Search for the cell housing the specified text and yield its (X, Y) center coordinate. 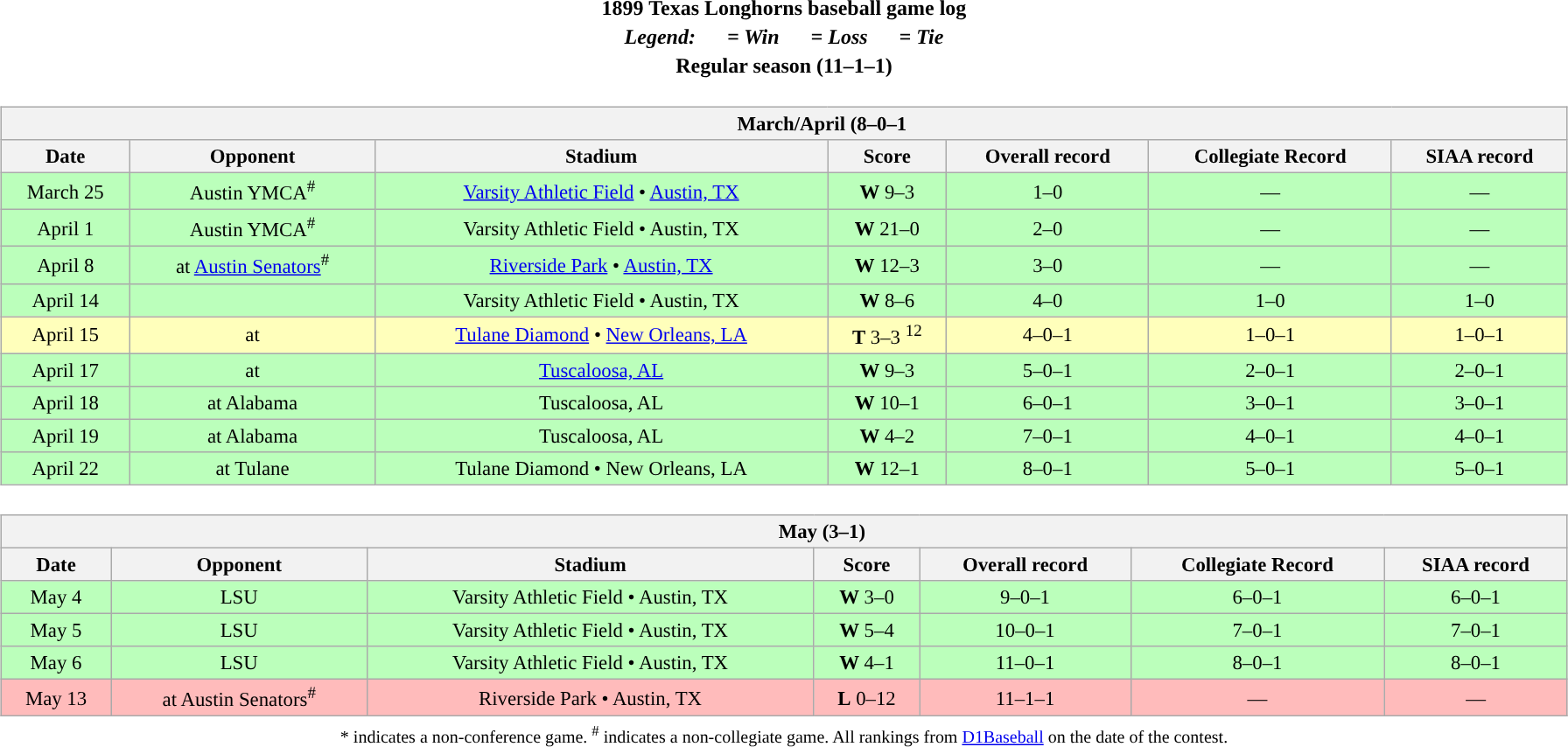
W 10–1 (887, 402)
April 22 (66, 469)
W 8–6 (887, 300)
April 17 (66, 370)
W 21–0 (887, 228)
May 5 (56, 630)
April 15 (66, 335)
May (3–1) (784, 532)
W 5–4 (866, 630)
11–0–1 (1025, 663)
W 4–1 (866, 663)
April 14 (66, 300)
April 1 (66, 228)
2–0 (1048, 228)
L 0–12 (866, 698)
10–0–1 (1025, 630)
9–0–1 (1025, 597)
11–1–1 (1025, 698)
3–0 (1048, 265)
April 8 (66, 265)
May 6 (56, 663)
T 3–3 12 (887, 335)
May 13 (56, 698)
April 19 (66, 436)
W 12–3 (887, 265)
April 18 (66, 402)
at Tulane (252, 469)
March 25 (66, 191)
May 4 (56, 597)
W 4–2 (887, 436)
March/April (8–0–1 (784, 123)
4–0 (1048, 300)
W 12–1 (887, 469)
W 3–0 (866, 597)
